Return the (x, y) coordinate for the center point of the cell that contains the specified text.  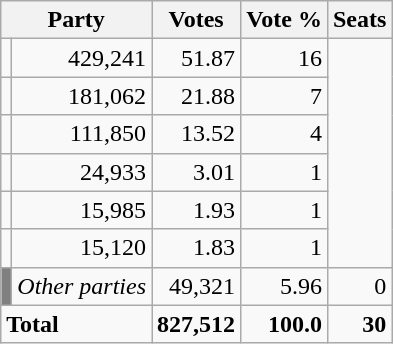
7 (284, 96)
Votes (196, 20)
827,512 (196, 324)
21.88 (196, 96)
0 (359, 286)
13.52 (196, 134)
30 (359, 324)
Seats (359, 20)
3.01 (196, 172)
51.87 (196, 58)
49,321 (196, 286)
16 (284, 58)
Total (76, 324)
111,850 (82, 134)
1.93 (196, 210)
181,062 (82, 96)
429,241 (82, 58)
1.83 (196, 248)
15,120 (82, 248)
24,933 (82, 172)
5.96 (284, 286)
15,985 (82, 210)
100.0 (284, 324)
Other parties (82, 286)
4 (284, 134)
Vote % (284, 20)
Party (76, 20)
